Provide the (X, Y) coordinate of the cell's center where the given text is located.  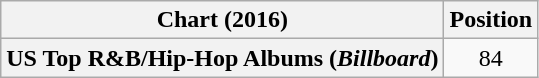
US Top R&B/Hip-Hop Albums (Billboard) (222, 58)
84 (491, 58)
Position (491, 20)
Chart (2016) (222, 20)
